Find where the given text appears and provide that cell's center as (X, Y) coordinate. 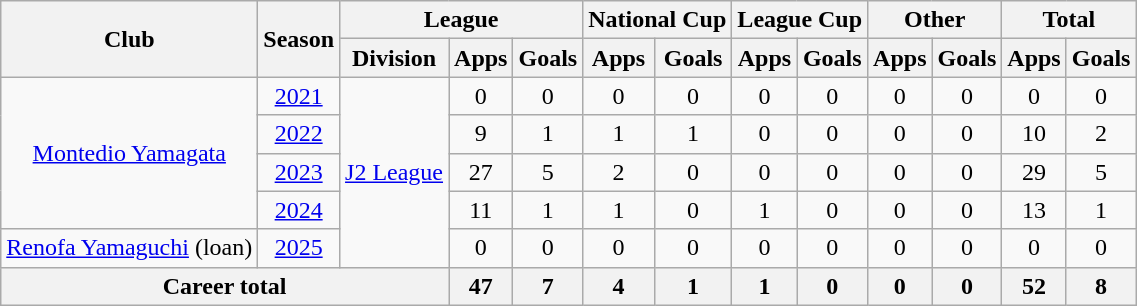
2024 (299, 210)
Season (299, 39)
League Cup (800, 20)
Montedio Yamagata (130, 153)
Career total (225, 286)
League (462, 20)
2021 (299, 96)
Division (394, 58)
4 (619, 286)
Other (935, 20)
2023 (299, 172)
47 (481, 286)
13 (1034, 210)
J2 League (394, 172)
29 (1034, 172)
2022 (299, 134)
9 (481, 134)
National Cup (658, 20)
Total (1069, 20)
11 (481, 210)
52 (1034, 286)
2025 (299, 248)
Club (130, 39)
27 (481, 172)
7 (548, 286)
10 (1034, 134)
8 (1101, 286)
Renofa Yamaguchi (loan) (130, 248)
